Capture the cell that displays the provided text and extract its (x, y) central coordinate. 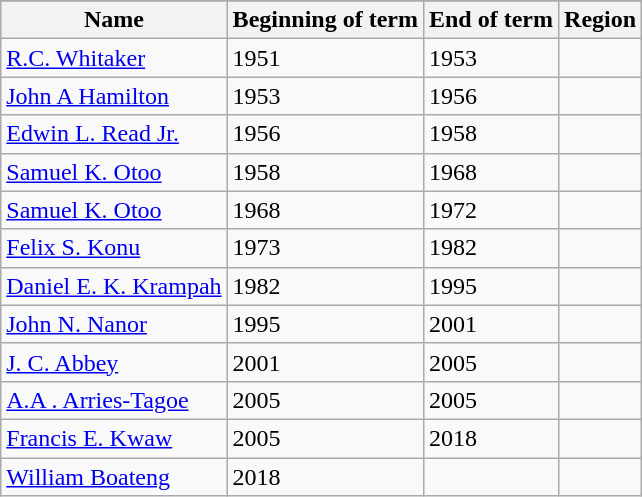
R.C. Whitaker (114, 58)
J. C. Abbey (114, 362)
Daniel E. K. Krampah (114, 286)
Edwin L. Read Jr. (114, 134)
1951 (325, 58)
1972 (490, 210)
John A Hamilton (114, 96)
Beginning of term (325, 20)
Francis E. Kwaw (114, 438)
John N. Nanor (114, 324)
A.A . Arries-Tagoe (114, 400)
1973 (325, 248)
William Boateng (114, 477)
Region (600, 20)
Felix S. Konu (114, 248)
End of term (490, 20)
Name (114, 20)
